Search for the cell housing the specified text and yield its [X, Y] center coordinate. 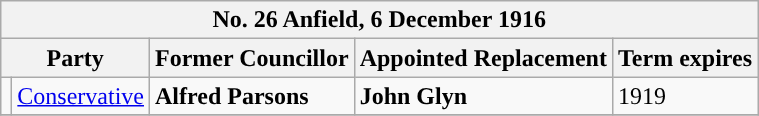
John Glyn [483, 96]
Appointed Replacement [483, 58]
No. 26 Anfield, 6 December 1916 [380, 20]
Term expires [684, 58]
Alfred Parsons [252, 96]
Party [76, 58]
Conservative [81, 96]
1919 [684, 96]
Former Councillor [252, 58]
